Search for the cell housing the specified text and yield its [X, Y] center coordinate. 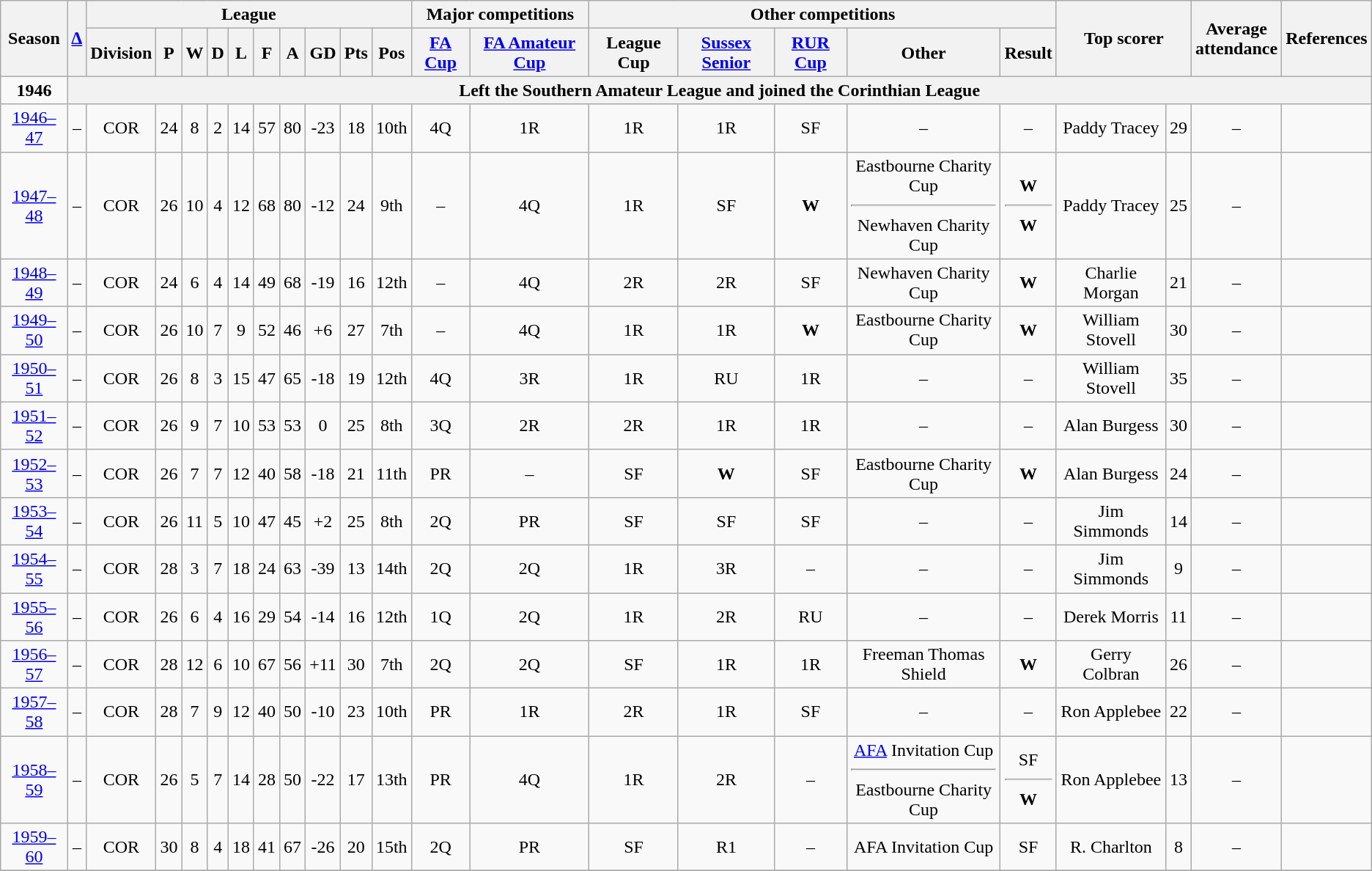
Eastbourne Charity CupNewhaven Charity Cup [923, 205]
58 [293, 474]
League [249, 15]
RUR Cup [811, 53]
1Q [440, 616]
11th [391, 474]
-22 [323, 780]
1952–53 [34, 474]
Season [34, 38]
0 [323, 425]
References [1327, 38]
1948–49 [34, 283]
9th [391, 205]
45 [293, 521]
SFW [1028, 780]
L [240, 53]
Result [1028, 53]
49 [267, 283]
R1 [726, 848]
-14 [323, 616]
-26 [323, 848]
FA Cup [440, 53]
Gerry Colbran [1111, 664]
1956–57 [34, 664]
1959–60 [34, 848]
19 [356, 378]
Pts [356, 53]
-10 [323, 713]
1950–51 [34, 378]
65 [293, 378]
Top scorer [1124, 38]
1946–47 [34, 128]
1951–52 [34, 425]
A [293, 53]
1958–59 [34, 780]
WW [1028, 205]
1954–55 [34, 569]
63 [293, 569]
+6 [323, 330]
15 [240, 378]
1946 [34, 90]
AFA Invitation CupEastbourne Charity Cup [923, 780]
46 [293, 330]
22 [1179, 713]
20 [356, 848]
+2 [323, 521]
13th [391, 780]
1947–48 [34, 205]
35 [1179, 378]
Averageattendance [1237, 38]
∆ [77, 38]
GD [323, 53]
57 [267, 128]
R. Charlton [1111, 848]
AFA Invitation Cup [923, 848]
-19 [323, 283]
-23 [323, 128]
Newhaven Charity Cup [923, 283]
P [169, 53]
League Cup [634, 53]
Major competitions [500, 15]
27 [356, 330]
+11 [323, 664]
1949–50 [34, 330]
Derek Morris [1111, 616]
17 [356, 780]
2 [218, 128]
41 [267, 848]
Division [122, 53]
Other competitions [823, 15]
F [267, 53]
14th [391, 569]
Left the Southern Amateur League and joined the Corinthian League [720, 90]
1957–58 [34, 713]
Charlie Morgan [1111, 283]
52 [267, 330]
FA Amateur Cup [529, 53]
1955–56 [34, 616]
-12 [323, 205]
1953–54 [34, 521]
54 [293, 616]
56 [293, 664]
Other [923, 53]
-39 [323, 569]
Freeman Thomas Shield [923, 664]
Sussex Senior [726, 53]
D [218, 53]
15th [391, 848]
3Q [440, 425]
Pos [391, 53]
23 [356, 713]
